For the text-containing cell, return its midpoint in [X, Y] coordinate format. 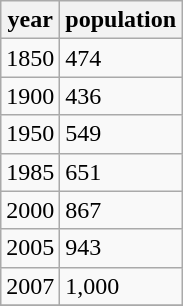
943 [121, 248]
year [30, 20]
867 [121, 210]
474 [121, 58]
436 [121, 96]
2005 [30, 248]
549 [121, 134]
2000 [30, 210]
651 [121, 172]
1,000 [121, 286]
population [121, 20]
1900 [30, 96]
1950 [30, 134]
2007 [30, 286]
1985 [30, 172]
1850 [30, 58]
